Capture the cell that displays the provided text and extract its [X, Y] central coordinate. 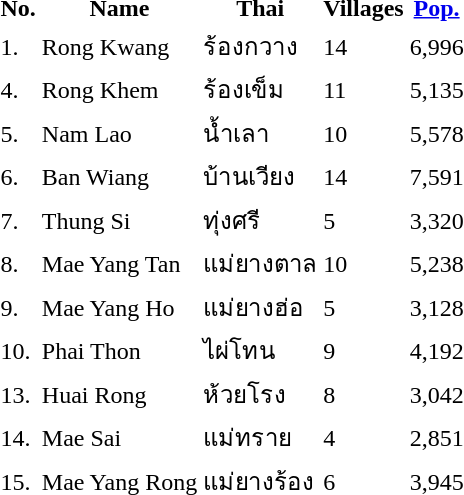
ร้องกวาง [260, 46]
น้ำเลา [260, 133]
แม่ยางตาล [260, 264]
Rong Khem [119, 90]
8 [364, 394]
Phai Thon [119, 350]
Mae Yang Ho [119, 307]
Rong Kwang [119, 46]
4 [364, 438]
Nam Lao [119, 133]
ห้วยโรง [260, 394]
11 [364, 90]
ร้องเข็ม [260, 90]
Mae Yang Tan [119, 264]
บ้านเวียง [260, 176]
แม่ทราย [260, 438]
Huai Rong [119, 394]
Thung Si [119, 220]
Ban Wiang [119, 176]
Mae Sai [119, 438]
ไผ่โทน [260, 350]
9 [364, 350]
ทุ่งศรี [260, 220]
แม่ยางฮ่อ [260, 307]
